For the text-containing cell, return its midpoint in [X, Y] coordinate format. 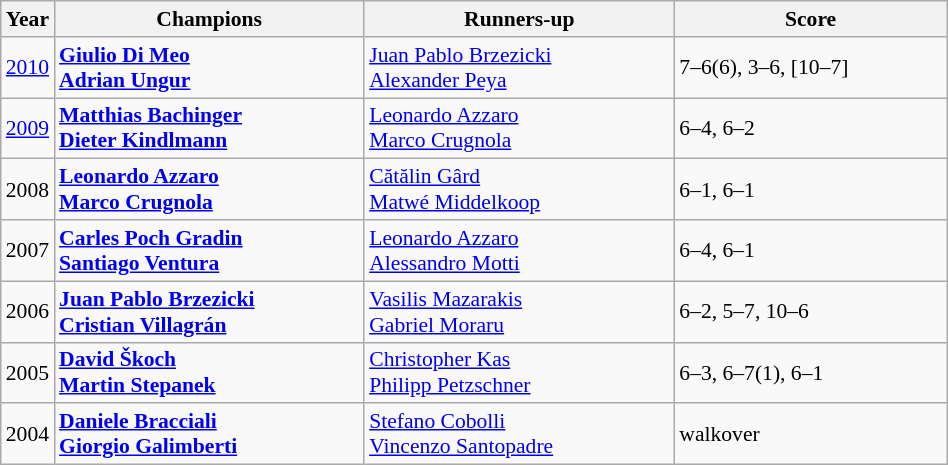
7–6(6), 3–6, [10–7] [810, 68]
6–4, 6–2 [810, 128]
Giulio Di Meo Adrian Ungur [209, 68]
2004 [28, 434]
6–3, 6–7(1), 6–1 [810, 372]
2009 [28, 128]
2010 [28, 68]
Juan Pablo Brzezicki Alexander Peya [519, 68]
2005 [28, 372]
2007 [28, 250]
Year [28, 19]
6–2, 5–7, 10–6 [810, 312]
Juan Pablo Brzezicki Cristian Villagrán [209, 312]
6–4, 6–1 [810, 250]
Christopher Kas Philipp Petzschner [519, 372]
2006 [28, 312]
walkover [810, 434]
2008 [28, 190]
Score [810, 19]
Champions [209, 19]
Leonardo Azzaro Alessandro Motti [519, 250]
Vasilis Mazarakis Gabriel Moraru [519, 312]
6–1, 6–1 [810, 190]
Carles Poch Gradin Santiago Ventura [209, 250]
Stefano Cobolli Vincenzo Santopadre [519, 434]
Cătălin Gârd Matwé Middelkoop [519, 190]
Runners-up [519, 19]
Daniele Bracciali Giorgio Galimberti [209, 434]
Matthias Bachinger Dieter Kindlmann [209, 128]
David Škoch Martin Stepanek [209, 372]
